Scan for the cell matching the given text and deliver its (X, Y) coordinate at center. 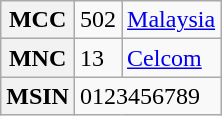
13 (98, 58)
Celcom (172, 58)
502 (98, 20)
Malaysia (172, 20)
MNC (38, 58)
MCC (38, 20)
MSIN (38, 96)
0123456789 (147, 96)
